Pinpoint the cell where the given text exists, returning its [X, Y] midpoint coordinate. 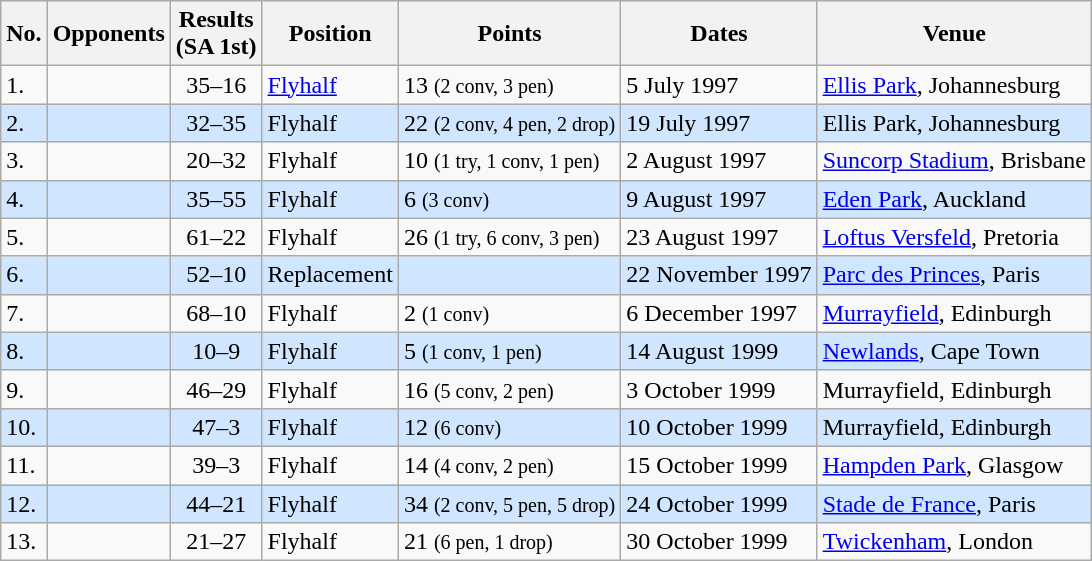
1. [24, 85]
4. [24, 199]
10 (1 try, 1 conv, 1 pen) [509, 161]
14 (4 conv, 2 pen) [509, 465]
35–16 [216, 85]
Newlands, Cape Town [954, 351]
Points [509, 34]
52–10 [216, 275]
6 (3 conv) [509, 199]
9 August 1997 [719, 199]
47–3 [216, 427]
Parc des Princes, Paris [954, 275]
5 (1 conv, 1 pen) [509, 351]
2 August 1997 [719, 161]
Replacement [330, 275]
7. [24, 313]
10 October 1999 [719, 427]
3 October 1999 [719, 389]
5. [24, 237]
61–22 [216, 237]
15 October 1999 [719, 465]
Suncorp Stadium, Brisbane [954, 161]
11. [24, 465]
34 (2 conv, 5 pen, 5 drop) [509, 503]
30 October 1999 [719, 542]
39–3 [216, 465]
12 (6 conv) [509, 427]
14 August 1999 [719, 351]
13 (2 conv, 3 pen) [509, 85]
13. [24, 542]
35–55 [216, 199]
22 November 1997 [719, 275]
19 July 1997 [719, 123]
3. [24, 161]
21–27 [216, 542]
Eden Park, Auckland [954, 199]
23 August 1997 [719, 237]
Venue [954, 34]
10–9 [216, 351]
22 (2 conv, 4 pen, 2 drop) [509, 123]
21 (6 pen, 1 drop) [509, 542]
24 October 1999 [719, 503]
6 December 1997 [719, 313]
2 (1 conv) [509, 313]
10. [24, 427]
Loftus Versfeld, Pretoria [954, 237]
Results(SA 1st) [216, 34]
68–10 [216, 313]
46–29 [216, 389]
2. [24, 123]
No. [24, 34]
26 (1 try, 6 conv, 3 pen) [509, 237]
Stade de France, Paris [954, 503]
Twickenham, London [954, 542]
12. [24, 503]
9. [24, 389]
8. [24, 351]
5 July 1997 [719, 85]
20–32 [216, 161]
6. [24, 275]
44–21 [216, 503]
Dates [719, 34]
Position [330, 34]
Opponents [108, 34]
Hampden Park, Glasgow [954, 465]
32–35 [216, 123]
16 (5 conv, 2 pen) [509, 389]
